For the text-containing cell, return its midpoint in (x, y) coordinate format. 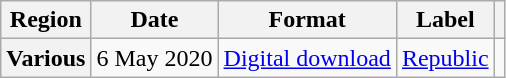
6 May 2020 (154, 58)
Format (307, 20)
Date (154, 20)
Republic (445, 58)
Region (46, 20)
Label (445, 20)
Various (46, 58)
Digital download (307, 58)
